Capture the cell that displays the provided text and extract its [X, Y] central coordinate. 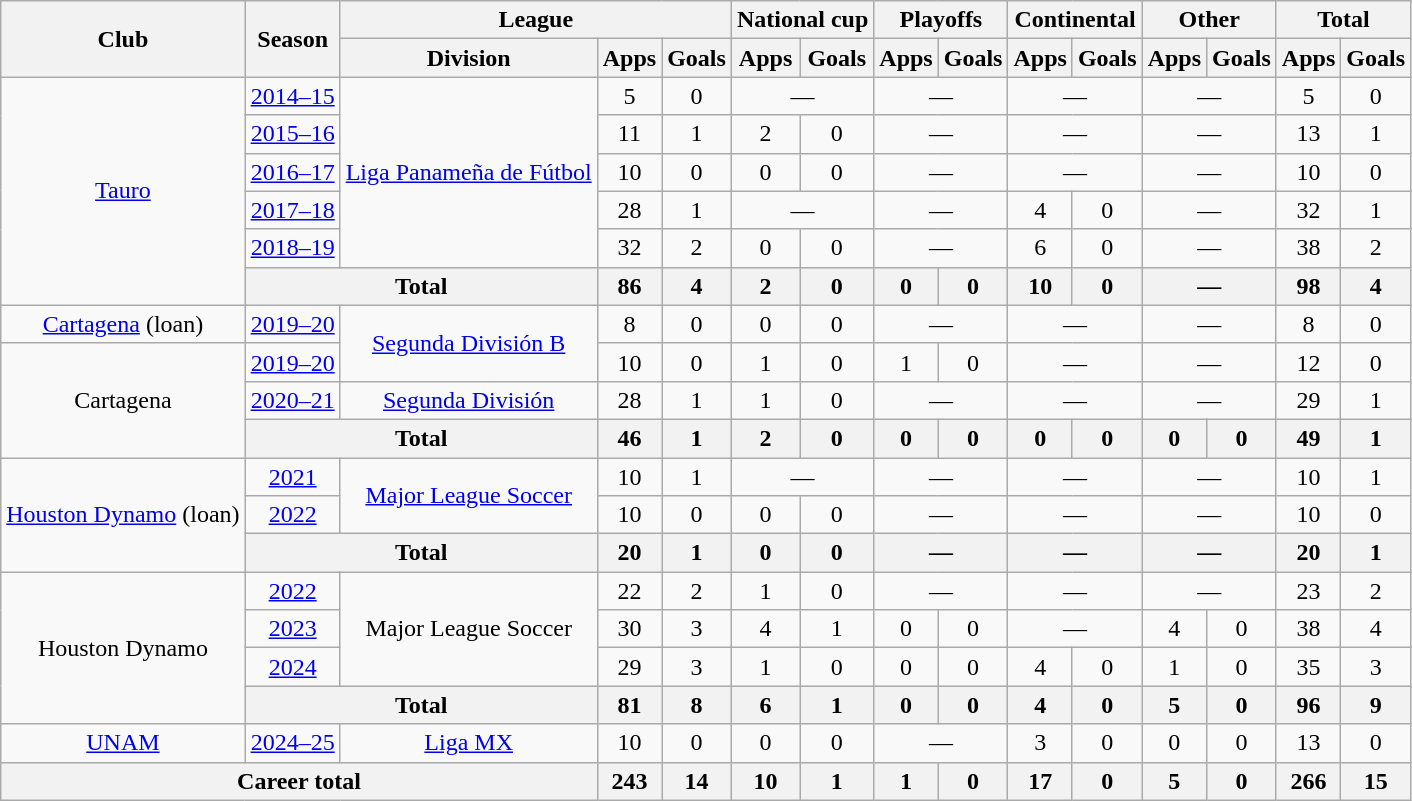
98 [1308, 286]
266 [1308, 781]
15 [1376, 781]
Tauro [123, 191]
12 [1308, 362]
2014–15 [292, 96]
Liga MX [468, 743]
23 [1308, 591]
National cup [802, 20]
UNAM [123, 743]
Houston Dynamo [123, 648]
9 [1376, 705]
2015–16 [292, 134]
2016–17 [292, 172]
2023 [292, 629]
14 [697, 781]
22 [629, 591]
2017–18 [292, 210]
86 [629, 286]
35 [1308, 667]
Cartagena [123, 400]
Segunda División [468, 400]
17 [1040, 781]
2020–21 [292, 400]
Liga Panameña de Fútbol [468, 172]
Segunda División B [468, 343]
2018–19 [292, 248]
Division [468, 58]
Continental [1075, 20]
Houston Dynamo (loan) [123, 515]
Career total [299, 781]
2021 [292, 477]
11 [629, 134]
30 [629, 629]
Other [1209, 20]
96 [1308, 705]
Club [123, 39]
243 [629, 781]
2024–25 [292, 743]
46 [629, 438]
81 [629, 705]
Playoffs [941, 20]
League [536, 20]
Cartagena (loan) [123, 324]
49 [1308, 438]
Season [292, 39]
2024 [292, 667]
